Capture the cell that displays the provided text and extract its [X, Y] central coordinate. 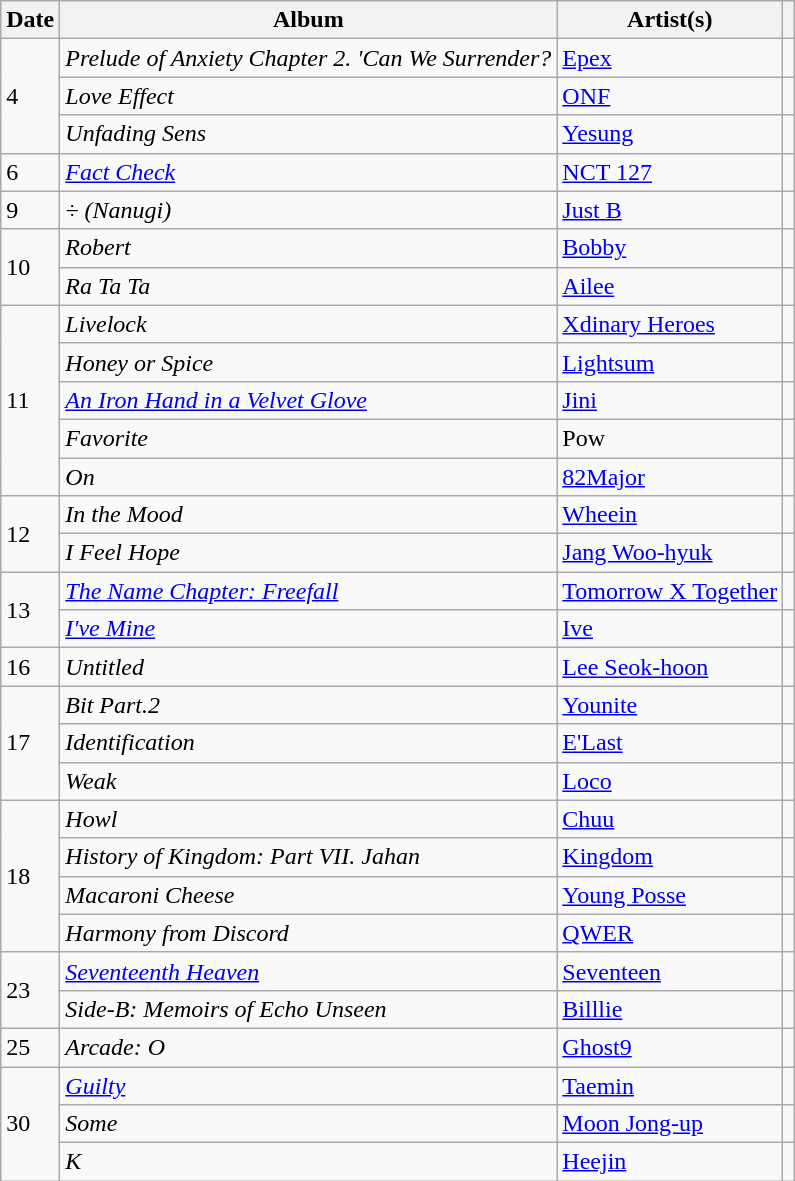
11 [30, 400]
Side-B: Memoirs of Echo Unseen [308, 1009]
Billlie [670, 1009]
Prelude of Anxiety Chapter 2. 'Can We Surrender? [308, 58]
Taemin [670, 1085]
Guilty [308, 1085]
On [308, 477]
Howl [308, 819]
An Iron Hand in a Velvet Glove [308, 400]
Seventeenth Heaven [308, 971]
Arcade: O [308, 1047]
÷ (Nanugi) [308, 210]
History of Kingdom: Part VII. Jahan [308, 857]
Untitled [308, 667]
Harmony from Discord [308, 933]
Ive [670, 629]
Kingdom [670, 857]
Pow [670, 438]
Artist(s) [670, 20]
Loco [670, 781]
I've Mine [308, 629]
Unfading Sens [308, 134]
Bit Part.2 [308, 705]
16 [30, 667]
Identification [308, 743]
Moon Jong-up [670, 1124]
30 [30, 1123]
Jini [670, 400]
Lightsum [670, 362]
Robert [308, 248]
Lee Seok-hoon [670, 667]
Ailee [670, 286]
17 [30, 743]
10 [30, 267]
Ra Ta Ta [308, 286]
Wheein [670, 515]
Bobby [670, 248]
ONF [670, 96]
Just B [670, 210]
9 [30, 210]
Younite [670, 705]
Date [30, 20]
Young Posse [670, 895]
Yesung [670, 134]
13 [30, 610]
The Name Chapter: Freefall [308, 591]
Fact Check [308, 172]
Heejin [670, 1162]
Love Effect [308, 96]
E'Last [670, 743]
12 [30, 534]
Weak [308, 781]
Seventeen [670, 971]
23 [30, 990]
Tomorrow X Together [670, 591]
Jang Woo-hyuk [670, 553]
Favorite [308, 438]
6 [30, 172]
82Major [670, 477]
Epex [670, 58]
Livelock [308, 324]
Some [308, 1124]
Ghost9 [670, 1047]
Chuu [670, 819]
18 [30, 876]
Album [308, 20]
Xdinary Heroes [670, 324]
25 [30, 1047]
QWER [670, 933]
K [308, 1162]
4 [30, 96]
NCT 127 [670, 172]
Macaroni Cheese [308, 895]
I Feel Hope [308, 553]
In the Mood [308, 515]
Honey or Spice [308, 362]
